For the text-containing cell, return its midpoint in (X, Y) coordinate format. 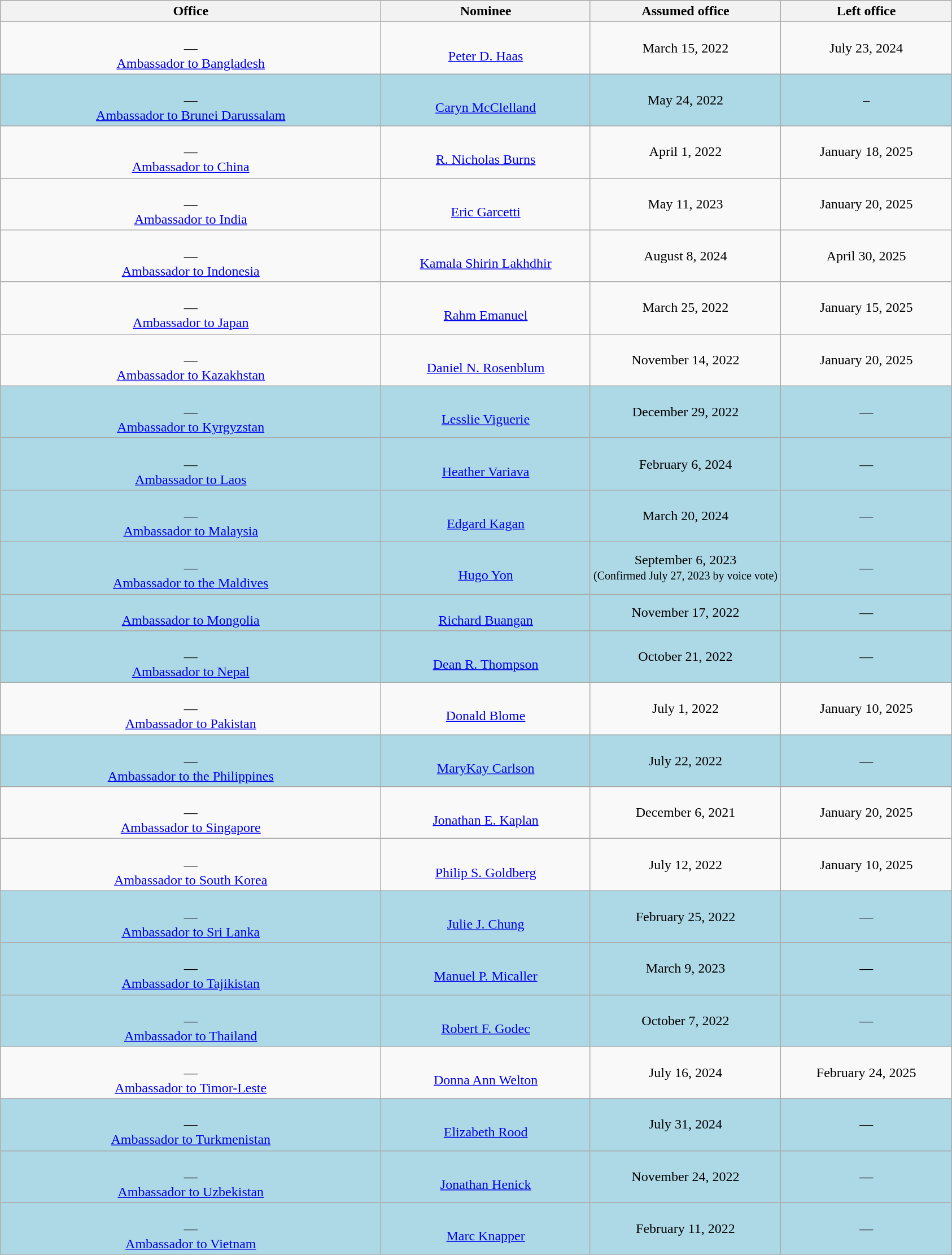
Jonathan Henick (486, 1176)
Rahm Emanuel (486, 308)
March 20, 2024 (685, 516)
—Ambassador to Turkmenistan (191, 1125)
July 31, 2024 (685, 1125)
—Ambassador to Brunei Darussalam (191, 100)
– (866, 100)
—Ambassador to Bangladesh (191, 48)
July 12, 2022 (685, 865)
Office (191, 11)
—Ambassador to Kyrgyzstan (191, 412)
Nominee (486, 11)
Heather Variava (486, 464)
Philip S. Goldberg (486, 865)
Donald Blome (486, 709)
—Ambassador to India (191, 204)
July 23, 2024 (866, 48)
Marc Knapper (486, 1228)
—Ambassador to Malaysia (191, 516)
Left office (866, 11)
Caryn McClelland (486, 100)
Julie J. Chung (486, 917)
August 8, 2024 (685, 256)
—Ambassador to Kazakhstan (191, 360)
Eric Garcetti (486, 204)
Elizabeth Rood (486, 1125)
Edgard Kagan (486, 516)
—Ambassador to Vietnam (191, 1228)
—Ambassador to Singapore (191, 813)
January 18, 2025 (866, 152)
—Ambassador to Thailand (191, 1021)
Lesslie Viguerie (486, 412)
April 30, 2025 (866, 256)
Daniel N. Rosenblum (486, 360)
—Ambassador to Japan (191, 308)
Jonathan E. Kaplan (486, 813)
April 1, 2022 (685, 152)
—Ambassador to the Maldives (191, 568)
February 11, 2022 (685, 1228)
September 6, 2023(Confirmed July 27, 2023 by voice vote) (685, 568)
December 29, 2022 (685, 412)
February 25, 2022 (685, 917)
July 1, 2022 (685, 709)
May 24, 2022 (685, 100)
October 7, 2022 (685, 1021)
November 17, 2022 (685, 612)
October 21, 2022 (685, 657)
December 6, 2021 (685, 813)
November 24, 2022 (685, 1176)
Assumed office (685, 11)
May 11, 2023 (685, 204)
MaryKay Carlson (486, 761)
July 16, 2024 (685, 1073)
Ambassador to Mongolia (191, 612)
—Ambassador to Nepal (191, 657)
Richard Buangan (486, 612)
March 15, 2022 (685, 48)
—Ambassador to Laos (191, 464)
—Ambassador to South Korea (191, 865)
—Ambassador to Sri Lanka (191, 917)
—Ambassador to Uzbekistan (191, 1176)
—Ambassador to Indonesia (191, 256)
November 14, 2022 (685, 360)
—Ambassador to China (191, 152)
Peter D. Haas (486, 48)
February 24, 2025 (866, 1073)
Dean R. Thompson (486, 657)
February 6, 2024 (685, 464)
July 22, 2022 (685, 761)
Robert F. Godec (486, 1021)
R. Nicholas Burns (486, 152)
Kamala Shirin Lakhdhir (486, 256)
March 9, 2023 (685, 969)
Manuel P. Micaller (486, 969)
Donna Ann Welton (486, 1073)
January 15, 2025 (866, 308)
—Ambassador to Tajikistan (191, 969)
March 25, 2022 (685, 308)
—Ambassador to the Philippines (191, 761)
—Ambassador to Timor-Leste (191, 1073)
Hugo Yon (486, 568)
—Ambassador to Pakistan (191, 709)
